Search for the cell housing the specified text and yield its [x, y] center coordinate. 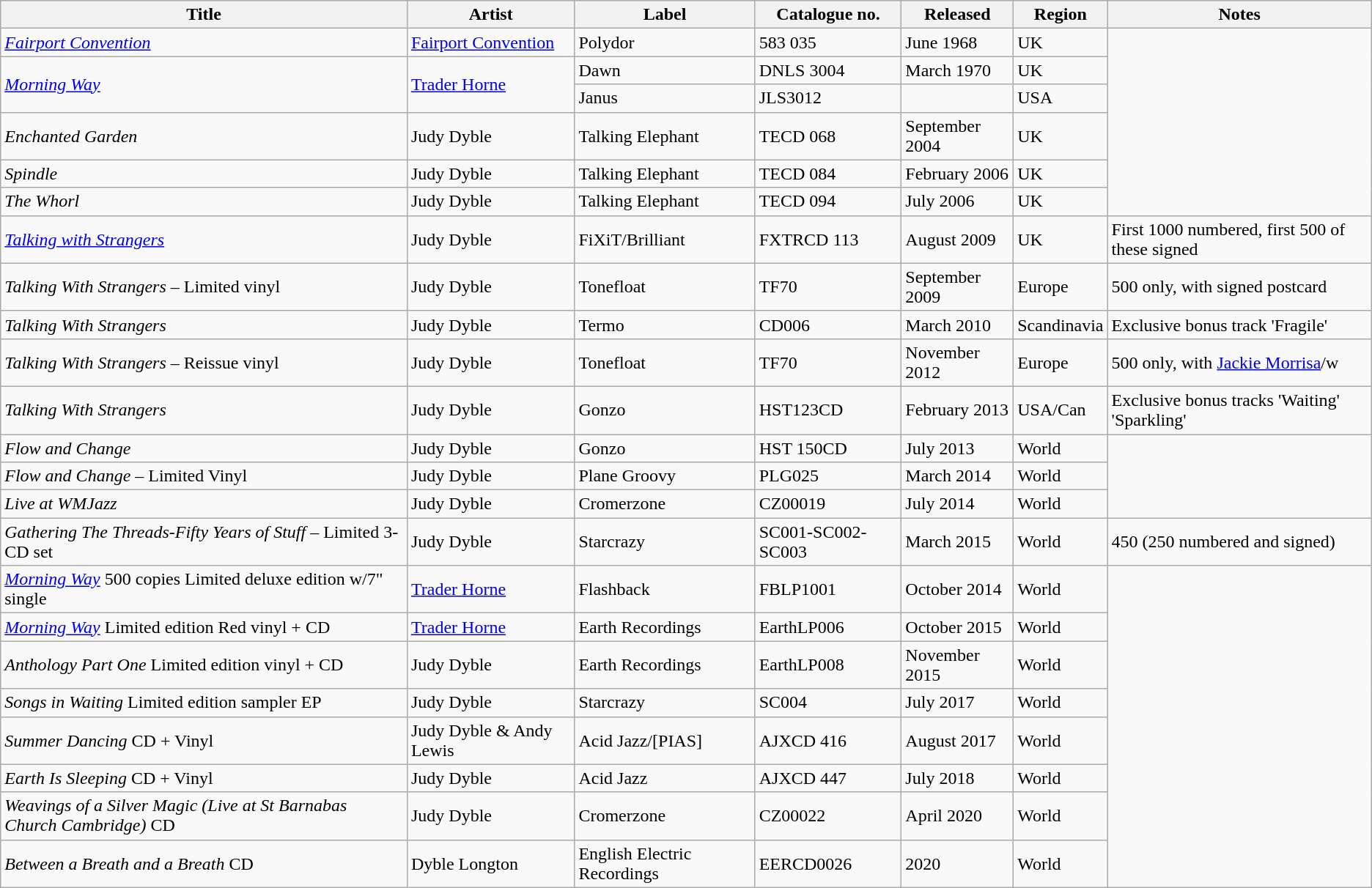
August 2017 [957, 740]
500 only, with signed postcard [1239, 287]
JLS3012 [828, 98]
HST123CD [828, 410]
July 2014 [957, 504]
PLG025 [828, 476]
June 1968 [957, 42]
450 (250 numbered and signed) [1239, 542]
Janus [665, 98]
500 only, with Jackie Morrisa/w [1239, 362]
Notes [1239, 15]
Morning Way 500 copies Limited deluxe edition w/7" single [204, 589]
FiXiT/Brilliant [665, 239]
November 2015 [957, 665]
Live at WMJazz [204, 504]
Songs in Waiting Limited edition sampler EP [204, 703]
TECD 094 [828, 201]
March 2015 [957, 542]
July 2013 [957, 448]
AJXCD 416 [828, 740]
February 2006 [957, 174]
March 2014 [957, 476]
February 2013 [957, 410]
Acid Jazz [665, 778]
Flow and Change – Limited Vinyl [204, 476]
Title [204, 15]
Morning Way Limited edition Red vinyl + CD [204, 627]
Termo [665, 325]
Acid Jazz/[PIAS] [665, 740]
Exclusive bonus tracks 'Waiting' 'Sparkling' [1239, 410]
October 2014 [957, 589]
English Electric Recordings [665, 863]
Plane Groovy [665, 476]
USA/Can [1061, 410]
CZ00022 [828, 816]
TECD 068 [828, 136]
Talking With Strangers – Reissue vinyl [204, 362]
2020 [957, 863]
Region [1061, 15]
Polydor [665, 42]
The Whorl [204, 201]
SC001-SC002-SC003 [828, 542]
Talking With Strangers – Limited vinyl [204, 287]
EERCD0026 [828, 863]
October 2015 [957, 627]
Scandinavia [1061, 325]
Exclusive bonus track 'Fragile' [1239, 325]
FBLP1001 [828, 589]
CD006 [828, 325]
November 2012 [957, 362]
AJXCD 447 [828, 778]
July 2006 [957, 201]
Flashback [665, 589]
SC004 [828, 703]
Catalogue no. [828, 15]
CZ00019 [828, 504]
Anthology Part One Limited edition vinyl + CD [204, 665]
Released [957, 15]
March 1970 [957, 70]
Morning Way [204, 84]
Summer Dancing CD + Vinyl [204, 740]
Dawn [665, 70]
Talking with Strangers [204, 239]
Artist [490, 15]
EarthLP006 [828, 627]
July 2018 [957, 778]
583 035 [828, 42]
Earth Is Sleeping CD + Vinyl [204, 778]
DNLS 3004 [828, 70]
Judy Dyble & Andy Lewis [490, 740]
HST 150CD [828, 448]
Gathering The Threads-Fifty Years of Stuff – Limited 3-CD set [204, 542]
Dyble Longton [490, 863]
July 2017 [957, 703]
September 2004 [957, 136]
Between a Breath and a Breath CD [204, 863]
Flow and Change [204, 448]
First 1000 numbered, first 500 of these signed [1239, 239]
EarthLP008 [828, 665]
August 2009 [957, 239]
September 2009 [957, 287]
TECD 084 [828, 174]
FXTRCD 113 [828, 239]
Weavings of a Silver Magic (Live at St Barnabas Church Cambridge) CD [204, 816]
Spindle [204, 174]
USA [1061, 98]
Enchanted Garden [204, 136]
April 2020 [957, 816]
March 2010 [957, 325]
Label [665, 15]
